From the cell containing the given text, extract its center point as (X, Y) coordinate. 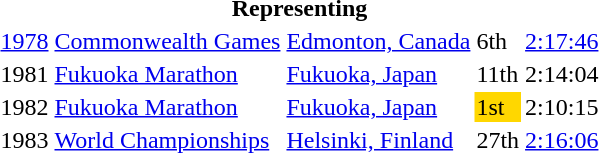
Edmonton, Canada (378, 41)
Commonwealth Games (168, 41)
1st (498, 107)
11th (498, 74)
6th (498, 41)
